Provide the [X, Y] coordinate of the cell's center where the given text is located.  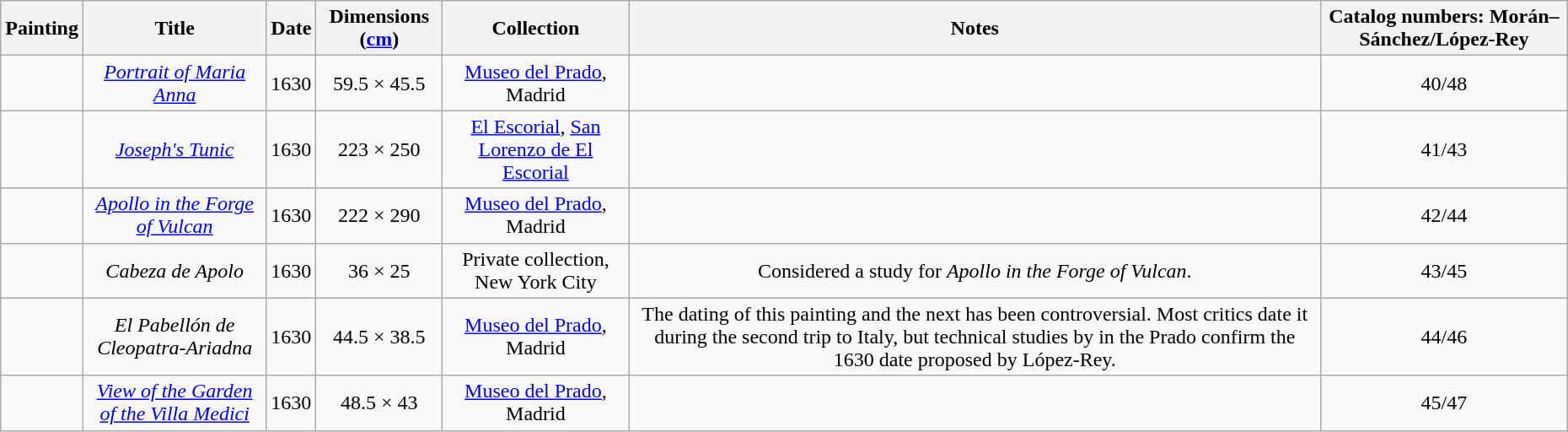
El Pabellón de Cleopatra-Ariadna [175, 337]
Collection [536, 29]
40/48 [1443, 83]
Private collection, New York City [536, 270]
36 × 25 [379, 270]
223 × 250 [379, 149]
Cabeza de Apolo [175, 270]
59.5 × 45.5 [379, 83]
Catalog numbers: Morán–Sánchez/López-Rey [1443, 29]
Dimensions (cm) [379, 29]
Notes [975, 29]
El Escorial, San Lorenzo de El Escorial [536, 149]
48.5 × 43 [379, 403]
222 × 290 [379, 216]
Date [292, 29]
44.5 × 38.5 [379, 337]
41/43 [1443, 149]
44/46 [1443, 337]
42/44 [1443, 216]
Title [175, 29]
View of the Garden of the Villa Medici [175, 403]
Portrait of Maria Anna [175, 83]
Considered a study for Apollo in the Forge of Vulcan. [975, 270]
Apollo in the Forge of Vulcan [175, 216]
Painting [42, 29]
Joseph's Tunic [175, 149]
43/45 [1443, 270]
45/47 [1443, 403]
